Search for the cell housing the specified text and yield its [x, y] center coordinate. 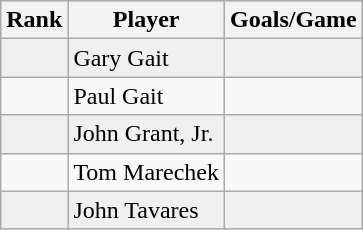
Rank [34, 20]
John Tavares [146, 210]
Tom Marechek [146, 172]
Player [146, 20]
Paul Gait [146, 96]
Gary Gait [146, 58]
John Grant, Jr. [146, 134]
Goals/Game [294, 20]
